Scan for the cell matching the given text and deliver its [x, y] coordinate at center. 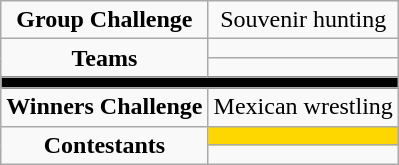
Teams [104, 58]
Souvenir hunting [303, 20]
Contestants [104, 145]
Winners Challenge [104, 107]
Mexican wrestling [303, 107]
Group Challenge [104, 20]
